Locate the cell with the specified text and output its [x, y] center coordinate. 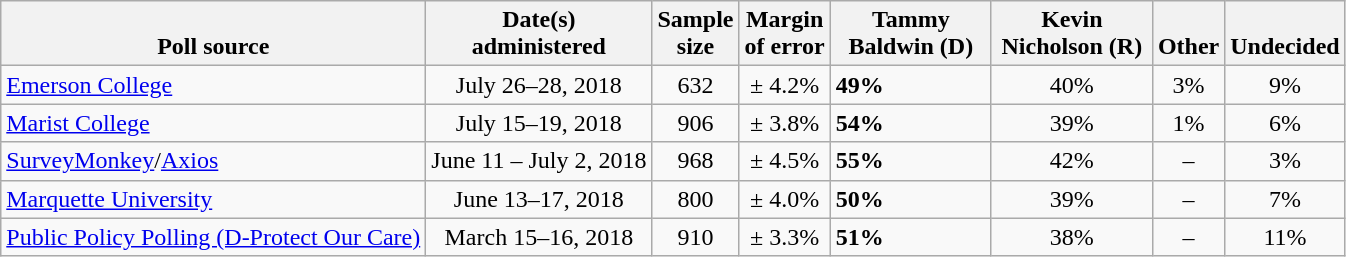
TammyBaldwin (D) [910, 34]
1% [1188, 123]
June 11 – July 2, 2018 [539, 161]
± 3.8% [784, 123]
± 4.5% [784, 161]
Other [1188, 34]
March 15–16, 2018 [539, 237]
49% [910, 85]
800 [696, 199]
Date(s)administered [539, 34]
54% [910, 123]
42% [1072, 161]
50% [910, 199]
Marist College [214, 123]
± 4.0% [784, 199]
Marginof error [784, 34]
632 [696, 85]
9% [1285, 85]
KevinNicholson (R) [1072, 34]
6% [1285, 123]
Public Policy Polling (D-Protect Our Care) [214, 237]
July 15–19, 2018 [539, 123]
Emerson College [214, 85]
11% [1285, 237]
July 26–28, 2018 [539, 85]
910 [696, 237]
55% [910, 161]
51% [910, 237]
Samplesize [696, 34]
Marquette University [214, 199]
Undecided [1285, 34]
June 13–17, 2018 [539, 199]
± 4.2% [784, 85]
38% [1072, 237]
± 3.3% [784, 237]
SurveyMonkey/Axios [214, 161]
906 [696, 123]
7% [1285, 199]
968 [696, 161]
40% [1072, 85]
Poll source [214, 34]
